Output the [x, y] coordinate of the center of the cell containing the given text.  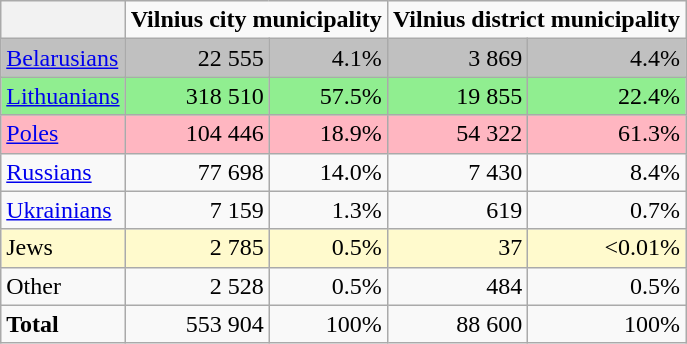
7 430 [457, 172]
7 159 [197, 210]
318 510 [197, 96]
14.0% [328, 172]
Vilnius district municipality [536, 20]
Vilnius city municipality [256, 20]
484 [457, 286]
19 855 [457, 96]
61.3% [607, 134]
8.4% [607, 172]
2 785 [197, 248]
37 [457, 248]
Belarusians [63, 58]
88 600 [457, 324]
Poles [63, 134]
22 555 [197, 58]
18.9% [328, 134]
619 [457, 210]
Ukrainians [63, 210]
54 322 [457, 134]
3 869 [457, 58]
22.4% [607, 96]
Other [63, 286]
1.3% [328, 210]
553 904 [197, 324]
104 446 [197, 134]
77 698 [197, 172]
2 528 [197, 286]
Jews [63, 248]
Total [63, 324]
<0.01% [607, 248]
Lithuanians [63, 96]
Russians [63, 172]
4.1% [328, 58]
4.4% [607, 58]
57.5% [328, 96]
0.7% [607, 210]
